Identify which cell holds the provided text, then report its [x, y] central coordinate. 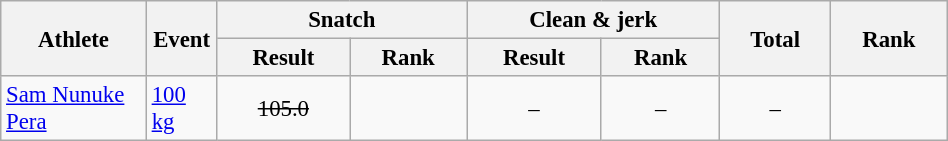
Event [182, 38]
100 kg [182, 108]
Snatch [342, 20]
105.0 [284, 108]
Total [776, 38]
Clean & jerk [594, 20]
Sam Nunuke Pera [74, 108]
Athlete [74, 38]
